Locate the cell with the specified text and output its (X, Y) center coordinate. 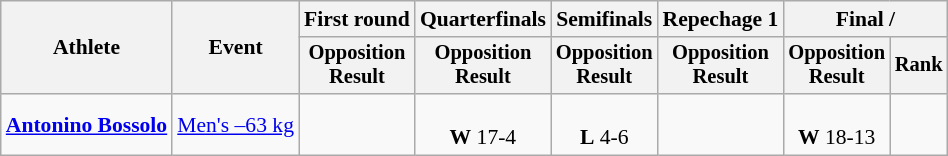
W 17-4 (483, 124)
Semifinals (604, 19)
Men's –63 kg (236, 124)
Final / (865, 19)
W 18-13 (836, 124)
Quarterfinals (483, 19)
Event (236, 48)
First round (357, 19)
Athlete (86, 48)
L 4-6 (604, 124)
Repechage 1 (720, 19)
Rank (919, 66)
Antonino Bossolo (86, 124)
